Extract the [X, Y] coordinate from the center of the cell holding the provided text.  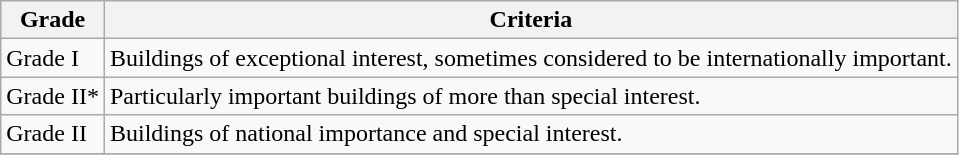
Grade II [53, 134]
Criteria [530, 20]
Grade I [53, 58]
Buildings of national importance and special interest. [530, 134]
Grade II* [53, 96]
Grade [53, 20]
Particularly important buildings of more than special interest. [530, 96]
Buildings of exceptional interest, sometimes considered to be internationally important. [530, 58]
